Provide the [X, Y] coordinate of the cell's center where the given text is located.  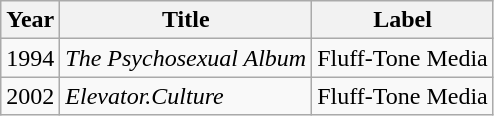
2002 [30, 96]
Title [186, 20]
Label [403, 20]
Elevator.Culture [186, 96]
Year [30, 20]
The Psychosexual Album [186, 58]
1994 [30, 58]
